Capture the cell that displays the provided text and extract its [X, Y] central coordinate. 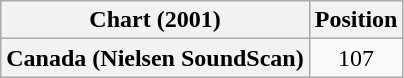
Chart (2001) [155, 20]
Canada (Nielsen SoundScan) [155, 58]
Position [356, 20]
107 [356, 58]
